Search for the cell housing the specified text and yield its [X, Y] center coordinate. 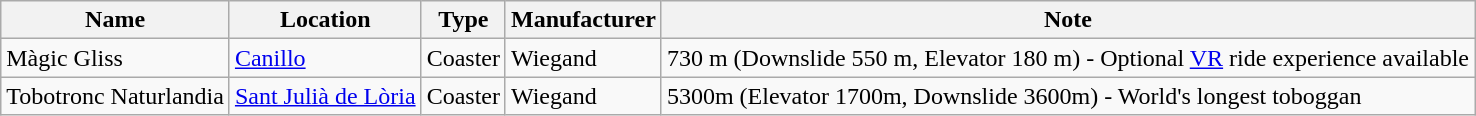
730 m (Downslide 550 m, Elevator 180 m) - Optional VR ride experience available [1068, 58]
Location [325, 20]
Sant Julià de Lòria [325, 96]
Màgic Gliss [116, 58]
Tobotronc Naturlandia [116, 96]
Note [1068, 20]
Manufacturer [583, 20]
Canillo [325, 58]
Type [463, 20]
5300m (Elevator 1700m, Downslide 3600m) - World's longest toboggan [1068, 96]
Name [116, 20]
